For the text-containing cell, return its midpoint in (x, y) coordinate format. 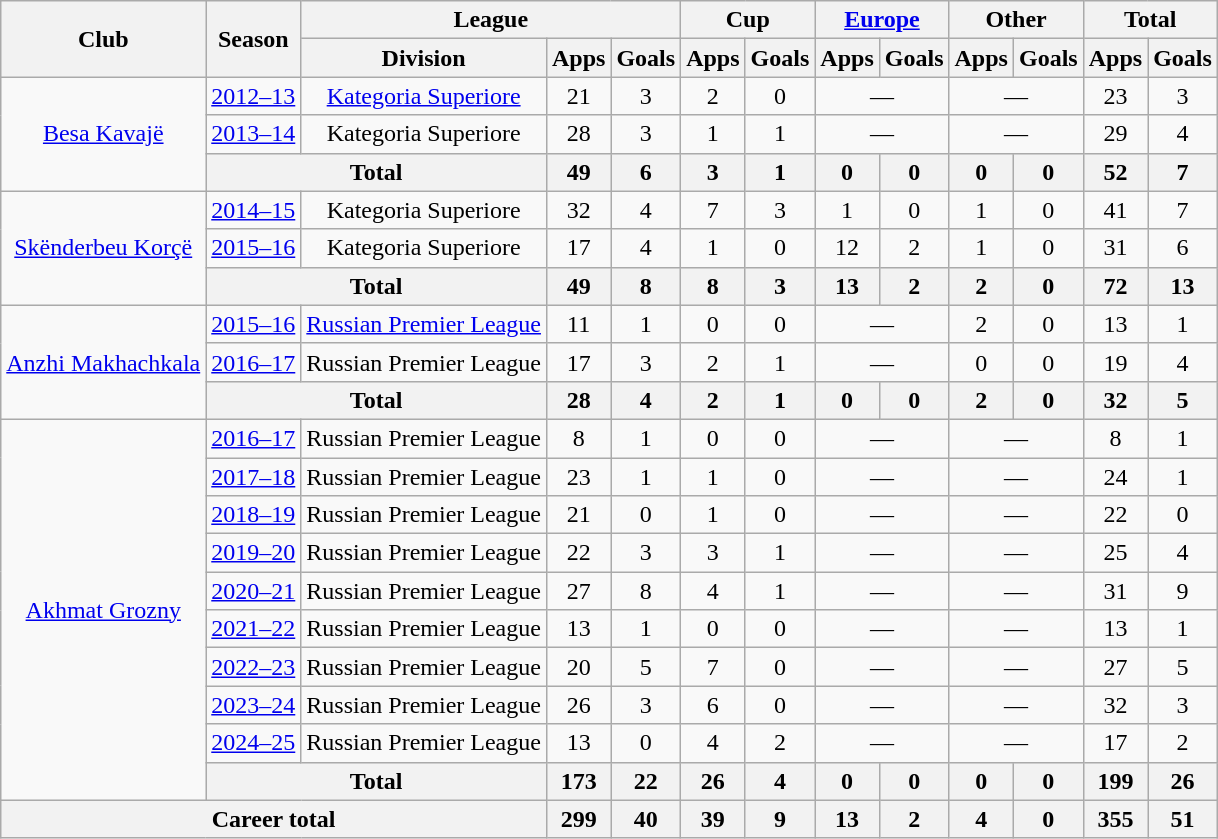
Club (104, 39)
2013–14 (254, 134)
2020–21 (254, 591)
2019–20 (254, 553)
League (491, 20)
199 (1115, 781)
2014–15 (254, 210)
Career total (274, 819)
29 (1115, 134)
Season (254, 39)
2018–19 (254, 515)
40 (646, 819)
2023–24 (254, 705)
2022–23 (254, 667)
25 (1115, 553)
19 (1115, 362)
39 (713, 819)
355 (1115, 819)
173 (578, 781)
2024–25 (254, 743)
Europe (882, 20)
52 (1115, 172)
2017–18 (254, 477)
Other (1016, 20)
Anzhi Makhachkala (104, 362)
2012–13 (254, 96)
51 (1183, 819)
Besa Kavajë (104, 134)
20 (578, 667)
24 (1115, 477)
2021–22 (254, 629)
41 (1115, 210)
Division (424, 58)
72 (1115, 286)
Cup (748, 20)
299 (578, 819)
11 (578, 324)
12 (847, 248)
Skënderbeu Korçë (104, 248)
Akhmat Grozny (104, 610)
